Identify which cell holds the provided text, then report its [x, y] central coordinate. 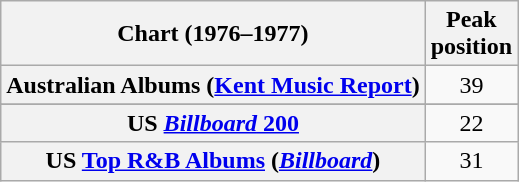
US Top R&B Albums (Billboard) [213, 161]
39 [471, 85]
31 [471, 161]
Chart (1976–1977) [213, 34]
US Billboard 200 [213, 123]
Australian Albums (Kent Music Report) [213, 85]
22 [471, 123]
Peakposition [471, 34]
